Scan for the cell matching the given text and deliver its [x, y] coordinate at center. 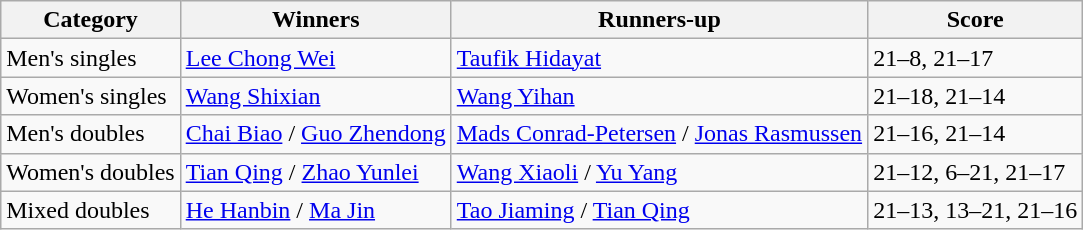
Tao Jiaming / Tian Qing [659, 210]
Wang Yihan [659, 96]
21–16, 21–14 [976, 134]
Wang Shixian [316, 96]
Mads Conrad-Petersen / Jonas Rasmussen [659, 134]
21–8, 21–17 [976, 58]
Chai Biao / Guo Zhendong [316, 134]
Winners [316, 20]
21–18, 21–14 [976, 96]
He Hanbin / Ma Jin [316, 210]
Mixed doubles [90, 210]
21–12, 6–21, 21–17 [976, 172]
Runners-up [659, 20]
Wang Xiaoli / Yu Yang [659, 172]
Category [90, 20]
Women's singles [90, 96]
Men's singles [90, 58]
Tian Qing / Zhao Yunlei [316, 172]
21–13, 13–21, 21–16 [976, 210]
Lee Chong Wei [316, 58]
Women's doubles [90, 172]
Score [976, 20]
Men's doubles [90, 134]
Taufik Hidayat [659, 58]
